Provide the [x, y] coordinate of the cell's center where the given text is located.  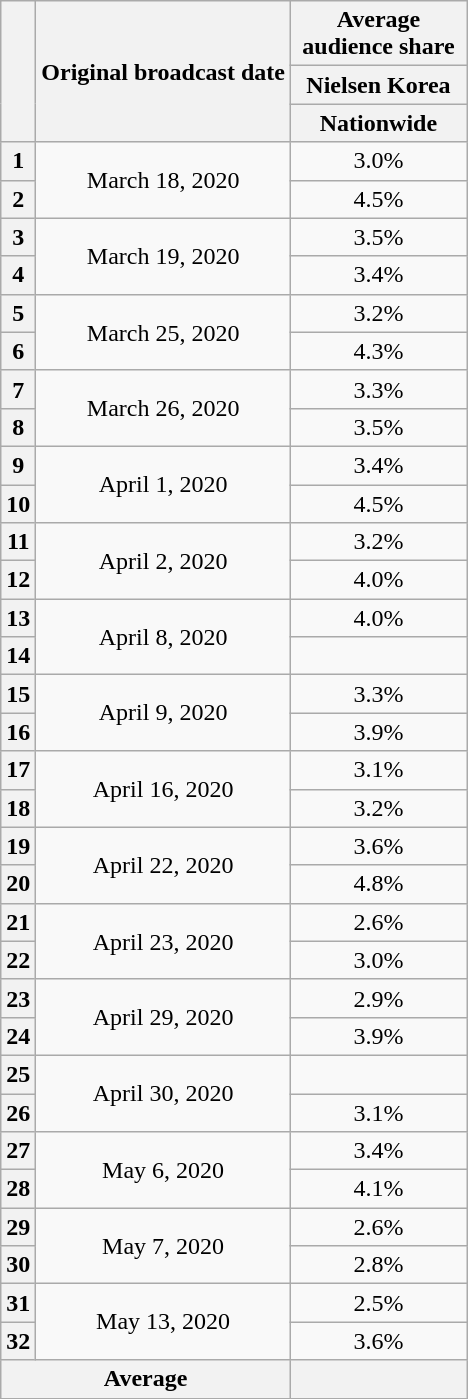
May 6, 2020 [164, 1170]
16 [18, 732]
March 25, 2020 [164, 332]
14 [18, 656]
8 [18, 427]
31 [18, 1303]
3 [18, 237]
20 [18, 884]
29 [18, 1227]
April 30, 2020 [164, 1093]
26 [18, 1113]
March 18, 2020 [164, 180]
11 [18, 542]
4 [18, 275]
2.5% [378, 1303]
9 [18, 465]
24 [18, 1036]
27 [18, 1151]
28 [18, 1189]
April 22, 2020 [164, 865]
23 [18, 998]
1 [18, 161]
19 [18, 846]
April 9, 2020 [164, 713]
4.1% [378, 1189]
April 8, 2020 [164, 637]
21 [18, 922]
2.8% [378, 1265]
30 [18, 1265]
March 19, 2020 [164, 256]
April 16, 2020 [164, 789]
May 13, 2020 [164, 1322]
18 [18, 808]
Nationwide [378, 123]
March 26, 2020 [164, 408]
10 [18, 503]
4.8% [378, 884]
2 [18, 199]
13 [18, 618]
17 [18, 770]
6 [18, 351]
Original broadcast date [164, 72]
5 [18, 313]
April 29, 2020 [164, 1017]
22 [18, 960]
Nielsen Korea [378, 85]
25 [18, 1074]
4.3% [378, 351]
April 1, 2020 [164, 484]
32 [18, 1341]
May 7, 2020 [164, 1246]
April 23, 2020 [164, 941]
2.9% [378, 998]
15 [18, 694]
7 [18, 389]
Average [146, 1379]
April 2, 2020 [164, 561]
12 [18, 580]
Average audience share [378, 34]
